From the cell containing the given text, extract its center point as (X, Y) coordinate. 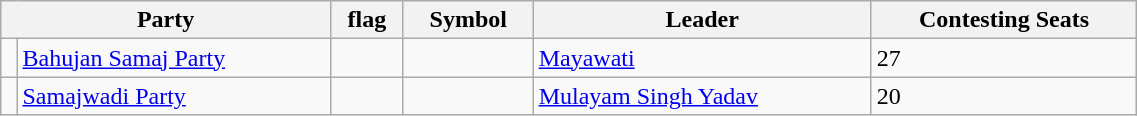
flag (366, 20)
Symbol (468, 20)
Contesting Seats (1004, 20)
Leader (702, 20)
Party (166, 20)
20 (1004, 96)
27 (1004, 58)
Bahujan Samaj Party (174, 58)
Mulayam Singh Yadav (702, 96)
Samajwadi Party (174, 96)
Mayawati (702, 58)
